From the cell containing the given text, extract its center point as (X, Y) coordinate. 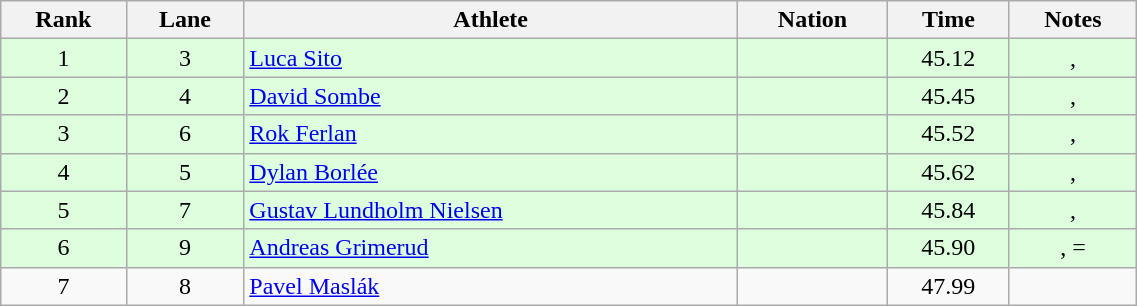
45.62 (948, 172)
9 (185, 248)
8 (185, 286)
1 (64, 58)
Lane (185, 20)
Rok Ferlan (491, 134)
45.84 (948, 210)
Pavel Maslák (491, 286)
45.45 (948, 96)
2 (64, 96)
Athlete (491, 20)
45.90 (948, 248)
, = (1073, 248)
Dylan Borlée (491, 172)
47.99 (948, 286)
45.52 (948, 134)
Luca Sito (491, 58)
Rank (64, 20)
Gustav Lundholm Nielsen (491, 210)
Nation (812, 20)
Time (948, 20)
Notes (1073, 20)
45.12 (948, 58)
Andreas Grimerud (491, 248)
David Sombe (491, 96)
